From the cell containing the given text, extract its center point as [X, Y] coordinate. 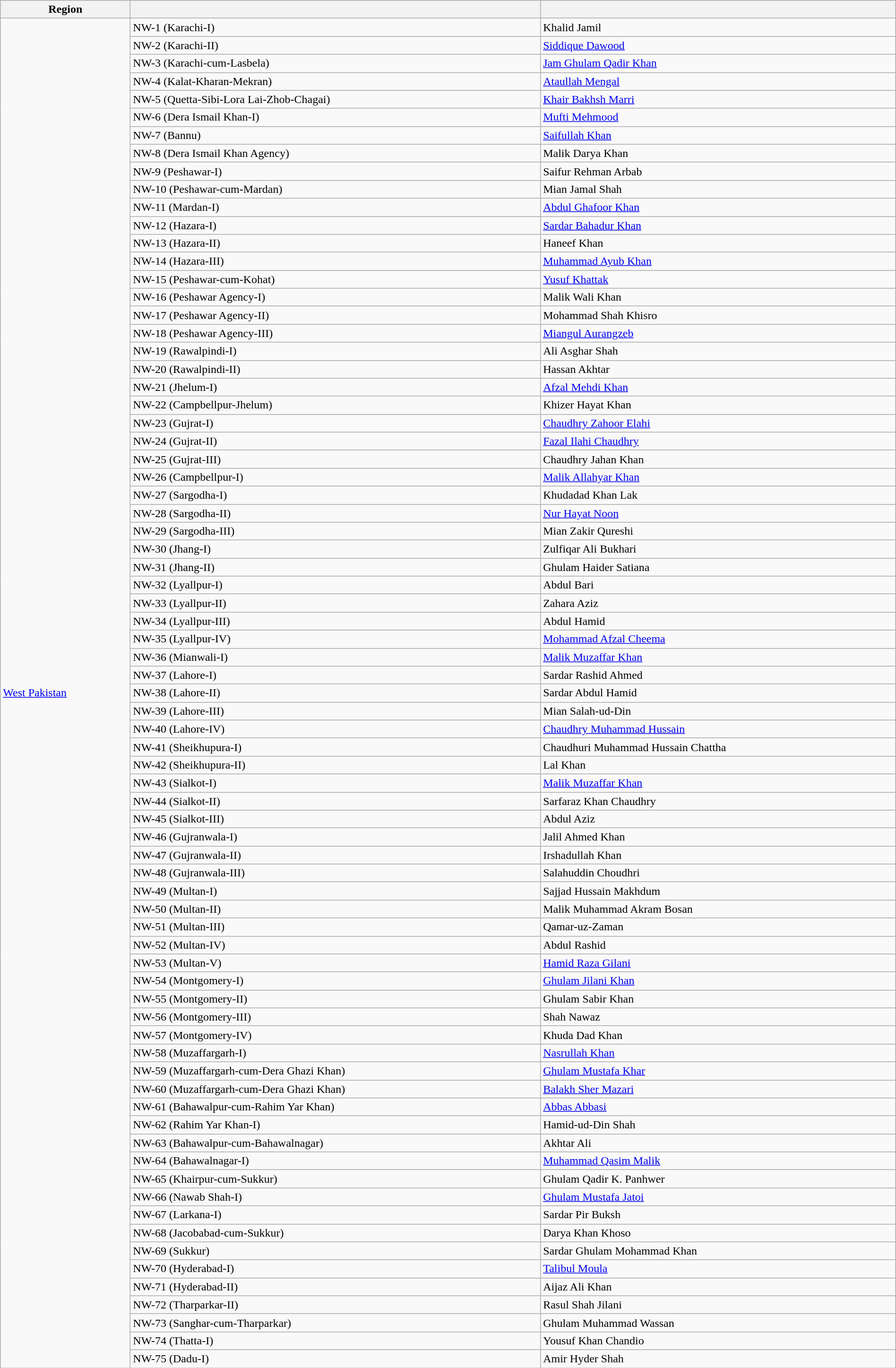
Qamar-uz-Zaman [718, 927]
NW-24 (Gujrat-II) [336, 441]
NW-23 (Gujrat-I) [336, 423]
NW-47 (Gujranwala-II) [336, 855]
Khudadad Khan Lak [718, 495]
Shah Nawaz [718, 1017]
NW-6 (Dera Ismail Khan-I) [336, 117]
NW-70 (Hyderabad-I) [336, 1269]
NW-65 (Khairpur-cum-Sukkur) [336, 1179]
NW-25 (Gujrat-III) [336, 459]
Hamid-ud-Din Shah [718, 1125]
NW-69 (Sukkur) [336, 1251]
Mufti Mehmood [718, 117]
Ghulam Mustafa Khar [718, 1071]
NW-5 (Quetta-Sibi-Lora Lai-Zhob-Chagai) [336, 99]
NW-50 (Multan-II) [336, 909]
Ghulam Sabir Khan [718, 999]
NW-60 (Muzaffargarh-cum-Dera Ghazi Khan) [336, 1089]
NW-56 (Montgomery-III) [336, 1017]
NW-17 (Peshawar Agency-II) [336, 315]
Sarfaraz Khan Chaudhry [718, 801]
NW-55 (Montgomery-II) [336, 999]
NW-42 (Sheikhupura-II) [336, 765]
NW-31 (Jhang-II) [336, 567]
NW-52 (Multan-IV) [336, 945]
Muhammad Qasim Malik [718, 1161]
NW-54 (Montgomery-I) [336, 981]
NW-27 (Sargodha-I) [336, 495]
NW-1 (Karachi-I) [336, 27]
NW-19 (Rawalpindi-I) [336, 351]
NW-43 (Sialkot-I) [336, 783]
Amir Hyder Shah [718, 1359]
NW-32 (Lyallpur-I) [336, 585]
NW-63 (Bahawalpur-cum-Bahawalnagar) [336, 1143]
NW-11 (Mardan-I) [336, 207]
Sajjad Hussain Makhdum [718, 891]
Malik Darya Khan [718, 153]
NW-61 (Bahawalpur-cum-Rahim Yar Khan) [336, 1107]
Mian Zakir Qureshi [718, 531]
NW-62 (Rahim Yar Khan-I) [336, 1125]
Abdul Bari [718, 585]
Nur Hayat Noon [718, 513]
NW-49 (Multan-I) [336, 891]
NW-29 (Sargodha-III) [336, 531]
Siddique Dawood [718, 45]
Ghulam Qadir K. Panhwer [718, 1179]
NW-21 (Jhelum-I) [336, 387]
Talibul Moula [718, 1269]
NW-34 (Lyallpur-III) [336, 621]
NW-28 (Sargodha-II) [336, 513]
NW-72 (Tharparkar-II) [336, 1305]
Fazal Ilahi Chaudhry [718, 441]
Chaudhry Muhammad Hussain [718, 729]
NW-9 (Peshawar-I) [336, 171]
NW-12 (Hazara-I) [336, 225]
Afzal Mehdi Khan [718, 387]
NW-16 (Peshawar Agency-I) [336, 297]
NW-22 (Campbellpur-Jhelum) [336, 405]
Saifur Rehman Arbab [718, 171]
Chaudhuri Muhammad Hussain Chattha [718, 747]
Haneef Khan [718, 243]
Ghulam Haider Satiana [718, 567]
NW-2 (Karachi-II) [336, 45]
Aijaz Ali Khan [718, 1287]
NW-13 (Hazara-II) [336, 243]
Chaudhry Zahoor Elahi [718, 423]
NW-3 (Karachi-cum-Lasbela) [336, 63]
NW-37 (Lahore-I) [336, 675]
NW-26 (Campbellpur-I) [336, 477]
Balakh Sher Mazari [718, 1089]
Ghulam Jilani Khan [718, 981]
Lal Khan [718, 765]
Zulfiqar Ali Bukhari [718, 549]
Khizer Hayat Khan [718, 405]
NW-40 (Lahore-IV) [336, 729]
NW-57 (Montgomery-IV) [336, 1035]
Sardar Rashid Ahmed [718, 675]
Mohammad Afzal Cheema [718, 639]
Abdul Ghafoor Khan [718, 207]
Jam Ghulam Qadir Khan [718, 63]
Sardar Pir Buksh [718, 1215]
Khair Bakhsh Marri [718, 99]
Chaudhry Jahan Khan [718, 459]
Saifullah Khan [718, 135]
Miangul Aurangzeb [718, 333]
Sardar Abdul Hamid [718, 693]
NW-8 (Dera Ismail Khan Agency) [336, 153]
NW-18 (Peshawar Agency-III) [336, 333]
Mian Salah-ud-Din [718, 711]
Abbas Abbasi [718, 1107]
NW-4 (Kalat-Kharan-Mekran) [336, 81]
Ataullah Mengal [718, 81]
NW-44 (Sialkot-II) [336, 801]
NW-36 (Mianwali-I) [336, 657]
Ghulam Mustafa Jatoi [718, 1197]
Irshadullah Khan [718, 855]
NW-39 (Lahore-III) [336, 711]
NW-58 (Muzaffargarh-I) [336, 1053]
Mian Jamal Shah [718, 189]
Khuda Dad Khan [718, 1035]
NW-46 (Gujranwala-I) [336, 837]
NW-67 (Larkana-I) [336, 1215]
Jalil Ahmed Khan [718, 837]
Yusuf Khattak [718, 279]
Sardar Ghulam Mohammad Khan [718, 1251]
Mohammad Shah Khisro [718, 315]
NW-73 (Sanghar-cum-Tharparkar) [336, 1323]
NW-48 (Gujranwala-III) [336, 873]
NW-10 (Peshawar-cum-Mardan) [336, 189]
NW-30 (Jhang-I) [336, 549]
Zahara Aziz [718, 603]
Darya Khan Khoso [718, 1233]
NW-41 (Sheikhupura-I) [336, 747]
West Pakistan [65, 693]
Region [65, 9]
Abdul Aziz [718, 819]
NW-68 (Jacobabad-cum-Sukkur) [336, 1233]
Muhammad Ayub Khan [718, 261]
Ghulam Muhammad Wassan [718, 1323]
NW-66 (Nawab Shah-I) [336, 1197]
NW-51 (Multan-III) [336, 927]
Khalid Jamil [718, 27]
Hassan Akhtar [718, 369]
NW-33 (Lyallpur-II) [336, 603]
NW-71 (Hyderabad-II) [336, 1287]
Ali Asghar Shah [718, 351]
Malik Wali Khan [718, 297]
NW-14 (Hazara-III) [336, 261]
NW-74 (Thatta-I) [336, 1341]
NW-64 (Bahawalnagar-I) [336, 1161]
NW-45 (Sialkot-III) [336, 819]
Malik Allahyar Khan [718, 477]
NW-35 (Lyallpur-IV) [336, 639]
NW-75 (Dadu-I) [336, 1359]
NW-53 (Multan-V) [336, 963]
Sardar Bahadur Khan [718, 225]
Abdul Hamid [718, 621]
NW-15 (Peshawar-cum-Kohat) [336, 279]
Nasrullah Khan [718, 1053]
Yousuf Khan Chandio [718, 1341]
NW-38 (Lahore-II) [336, 693]
Rasul Shah Jilani [718, 1305]
Abdul Rashid [718, 945]
NW-7 (Bannu) [336, 135]
Salahuddin Choudhri [718, 873]
Hamid Raza Gilani [718, 963]
Akhtar Ali [718, 1143]
Malik Muhammad Akram Bosan [718, 909]
NW-20 (Rawalpindi-II) [336, 369]
NW-59 (Muzaffargarh-cum-Dera Ghazi Khan) [336, 1071]
